Return (x, y) of the center of cell containing provided text 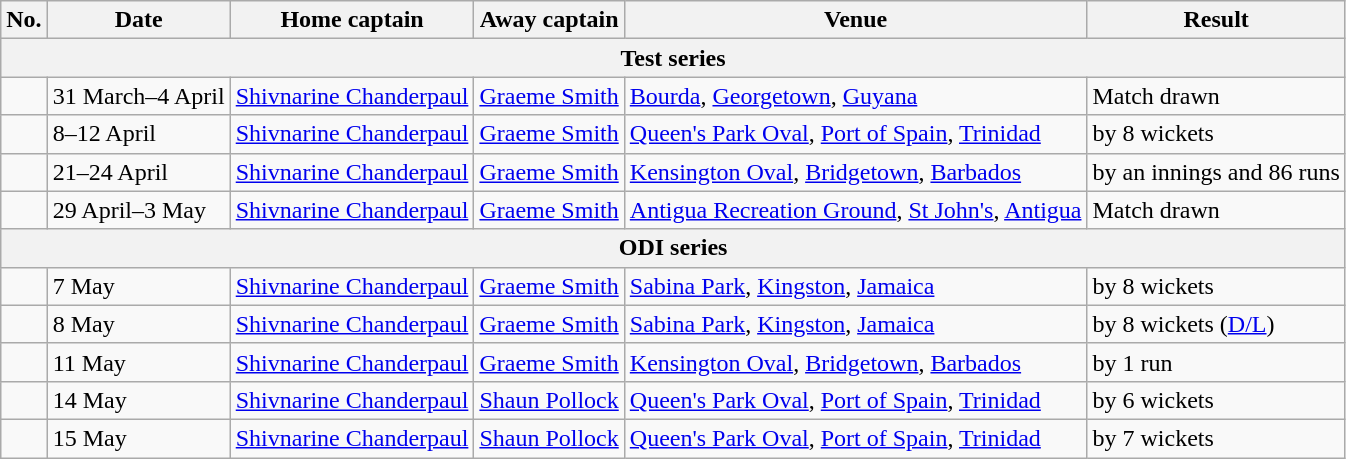
by 8 wickets (D/L) (1216, 324)
29 April–3 May (138, 210)
Home captain (352, 20)
Test series (674, 58)
No. (24, 20)
11 May (138, 362)
7 May (138, 286)
8 May (138, 324)
ODI series (674, 248)
14 May (138, 400)
by an innings and 86 runs (1216, 172)
15 May (138, 438)
by 1 run (1216, 362)
Venue (856, 20)
by 6 wickets (1216, 400)
Away captain (549, 20)
Result (1216, 20)
31 March–4 April (138, 96)
8–12 April (138, 134)
Bourda, Georgetown, Guyana (856, 96)
21–24 April (138, 172)
Date (138, 20)
Antigua Recreation Ground, St John's, Antigua (856, 210)
by 7 wickets (1216, 438)
